Return the (x, y) coordinate for the center point of the cell that contains the specified text.  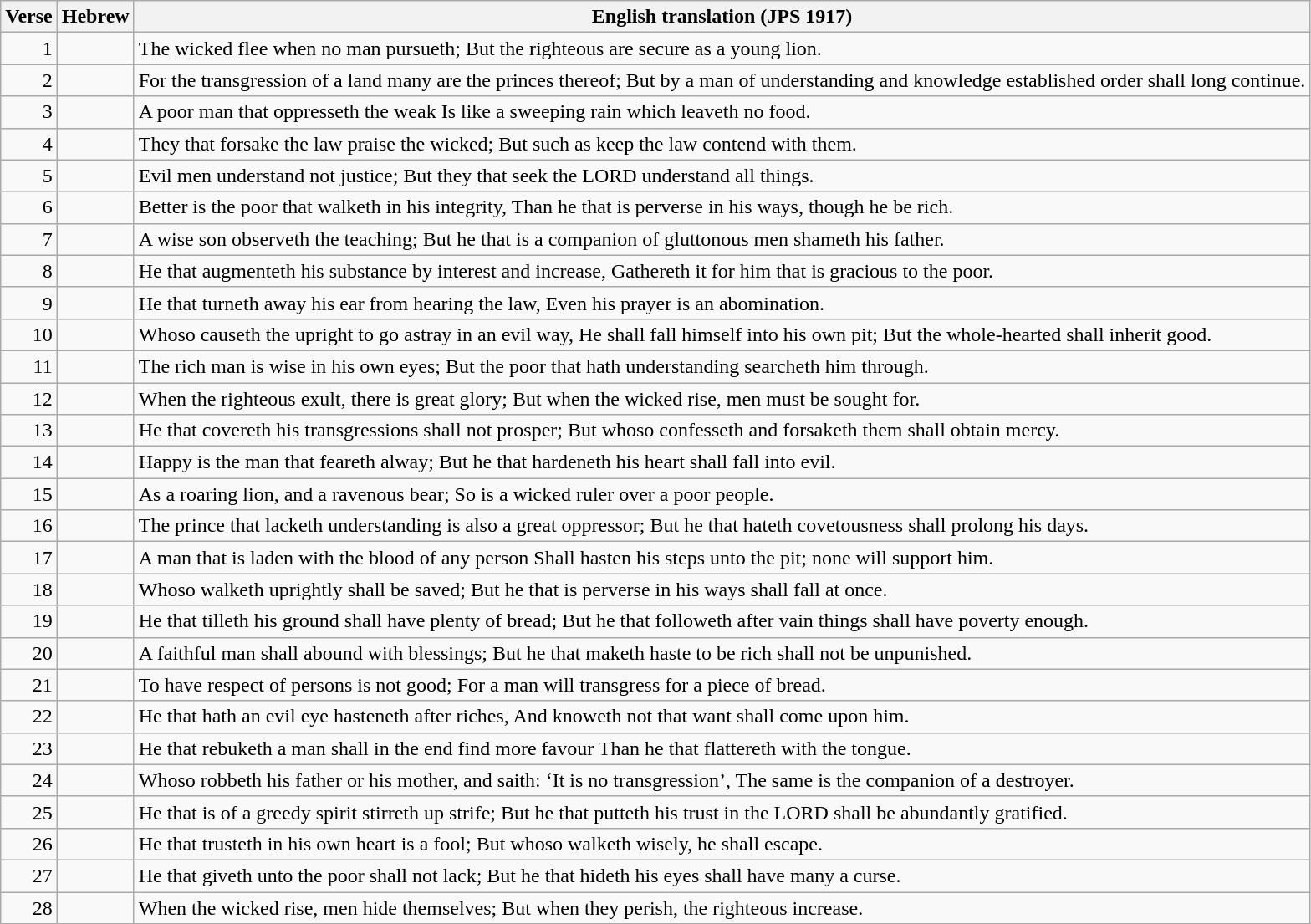
16 (29, 526)
7 (29, 239)
The rich man is wise in his own eyes; But the poor that hath understanding searcheth him through. (722, 366)
He that tilleth his ground shall have plenty of bread; But he that followeth after vain things shall have poverty enough. (722, 621)
19 (29, 621)
The wicked flee when no man pursueth; But the righteous are secure as a young lion. (722, 48)
6 (29, 207)
A man that is laden with the blood of any person Shall hasten his steps unto the pit; none will support him. (722, 558)
1 (29, 48)
23 (29, 748)
English translation (JPS 1917) (722, 17)
11 (29, 366)
2 (29, 80)
He that trusteth in his own heart is a fool; But whoso walketh wisely, he shall escape. (722, 844)
Hebrew (95, 17)
He that rebuketh a man shall in the end find more favour Than he that flattereth with the tongue. (722, 748)
As a roaring lion, and a ravenous bear; So is a wicked ruler over a poor people. (722, 494)
5 (29, 176)
To have respect of persons is not good; For a man will transgress for a piece of bread. (722, 685)
Evil men understand not justice; But they that seek the LORD understand all things. (722, 176)
8 (29, 271)
Whoso robbeth his father or his mother, and saith: ‘It is no transgression’, The same is the companion of a destroyer. (722, 780)
He that is of a greedy spirit stirreth up strife; But he that putteth his trust in the LORD shall be abundantly gratified. (722, 812)
20 (29, 653)
Happy is the man that feareth alway; But he that hardeneth his heart shall fall into evil. (722, 462)
Verse (29, 17)
A wise son observeth the teaching; But he that is a companion of gluttonous men shameth his father. (722, 239)
When the righteous exult, there is great glory; But when the wicked rise, men must be sought for. (722, 399)
13 (29, 431)
Better is the poor that walketh in his integrity, Than he that is perverse in his ways, though he be rich. (722, 207)
For the transgression of a land many are the princes thereof; But by a man of understanding and knowledge established order shall long continue. (722, 80)
22 (29, 717)
14 (29, 462)
28 (29, 907)
He that hath an evil eye hasteneth after riches, And knoweth not that want shall come upon him. (722, 717)
He that turneth away his ear from hearing the law, Even his prayer is an abomination. (722, 303)
26 (29, 844)
21 (29, 685)
He that giveth unto the poor shall not lack; But he that hideth his eyes shall have many a curse. (722, 876)
Whoso walketh uprightly shall be saved; But he that is perverse in his ways shall fall at once. (722, 590)
He that augmenteth his substance by interest and increase, Gathereth it for him that is gracious to the poor. (722, 271)
A poor man that oppresseth the weak Is like a sweeping rain which leaveth no food. (722, 112)
18 (29, 590)
15 (29, 494)
A faithful man shall abound with blessings; But he that maketh haste to be rich shall not be unpunished. (722, 653)
Whoso causeth the upright to go astray in an evil way, He shall fall himself into his own pit; But the whole-hearted shall inherit good. (722, 334)
25 (29, 812)
4 (29, 144)
He that covereth his transgressions shall not prosper; But whoso confesseth and forsaketh them shall obtain mercy. (722, 431)
24 (29, 780)
They that forsake the law praise the wicked; But such as keep the law contend with them. (722, 144)
3 (29, 112)
17 (29, 558)
12 (29, 399)
When the wicked rise, men hide themselves; But when they perish, the righteous increase. (722, 907)
10 (29, 334)
The prince that lacketh understanding is also a great oppressor; But he that hateth covetousness shall prolong his days. (722, 526)
9 (29, 303)
27 (29, 876)
